Determine the (x, y) coordinate at the center of the cell enclosing the given text.  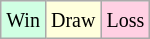
Loss (126, 20)
Draw (72, 20)
Win (24, 20)
